From the cell containing the given text, extract its center point as [x, y] coordinate. 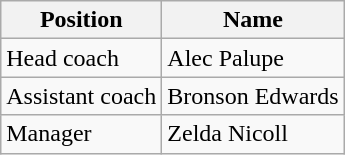
Alec Palupe [253, 58]
Name [253, 20]
Assistant coach [82, 96]
Bronson Edwards [253, 96]
Position [82, 20]
Manager [82, 134]
Zelda Nicoll [253, 134]
Head coach [82, 58]
